Detect which cell encompasses the target text, then output its [X, Y] center coordinate. 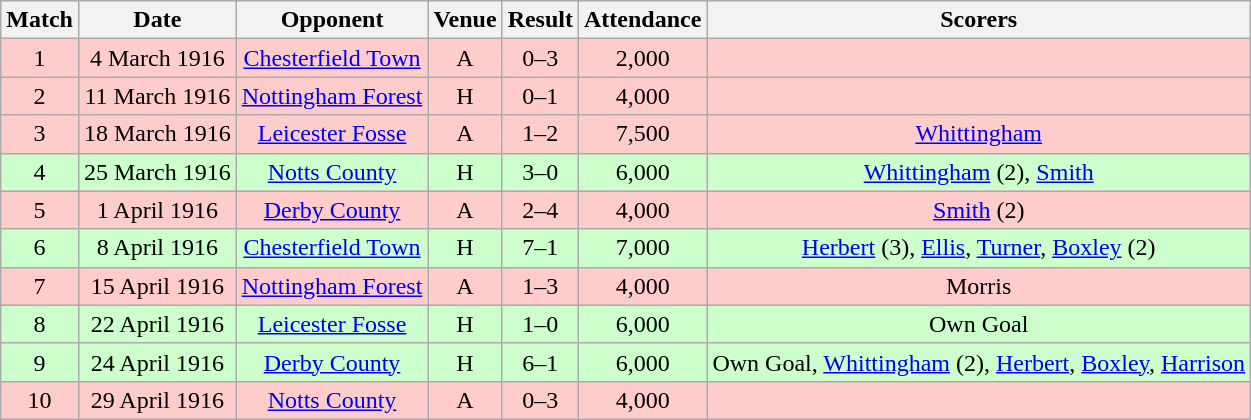
4 March 1916 [157, 58]
1–0 [540, 324]
Own Goal, Whittingham (2), Herbert, Boxley, Harrison [979, 362]
1–3 [540, 286]
Scorers [979, 20]
29 April 1916 [157, 400]
7 [40, 286]
Attendance [643, 20]
18 March 1916 [157, 134]
Smith (2) [979, 210]
2,000 [643, 58]
1 April 1916 [157, 210]
24 April 1916 [157, 362]
25 March 1916 [157, 172]
15 April 1916 [157, 286]
2 [40, 96]
8 April 1916 [157, 248]
10 [40, 400]
2–4 [540, 210]
5 [40, 210]
9 [40, 362]
Whittingham [979, 134]
Date [157, 20]
Herbert (3), Ellis, Turner, Boxley (2) [979, 248]
Morris [979, 286]
3 [40, 134]
Opponent [332, 20]
4 [40, 172]
0–1 [540, 96]
Whittingham (2), Smith [979, 172]
8 [40, 324]
11 March 1916 [157, 96]
7,500 [643, 134]
7,000 [643, 248]
22 April 1916 [157, 324]
1–2 [540, 134]
Venue [465, 20]
7–1 [540, 248]
3–0 [540, 172]
Own Goal [979, 324]
6 [40, 248]
6–1 [540, 362]
Result [540, 20]
1 [40, 58]
Match [40, 20]
